Output the (X, Y) coordinate of the center of the cell containing the given text.  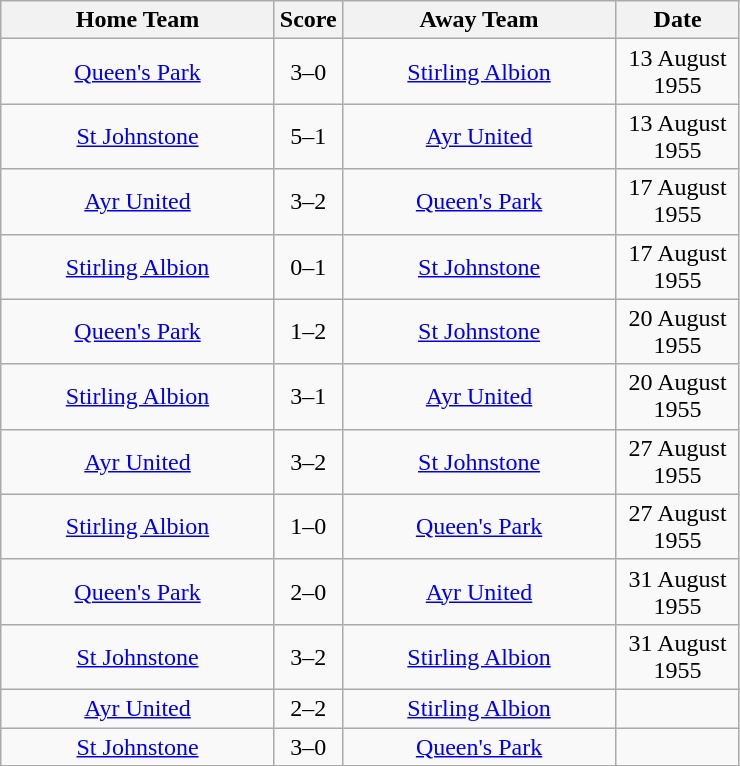
Score (308, 20)
2–0 (308, 592)
Home Team (138, 20)
Away Team (479, 20)
5–1 (308, 136)
2–2 (308, 708)
Date (678, 20)
3–1 (308, 396)
0–1 (308, 266)
1–2 (308, 332)
1–0 (308, 526)
